Extract the (X, Y) coordinate from the center of the cell holding the provided text.  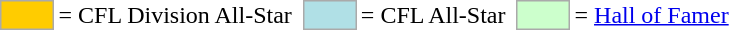
= CFL Division All-Star (175, 15)
= CFL All-Star (433, 15)
